Find where the given text appears and provide that cell's center as [x, y] coordinate. 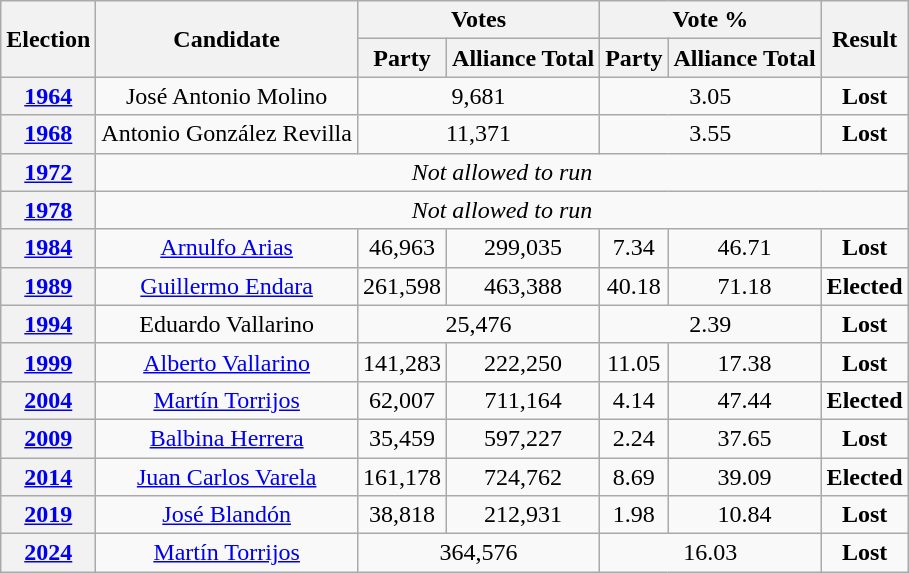
3.05 [710, 96]
212,931 [524, 515]
Result [864, 39]
Arnulfo Arias [227, 248]
17.38 [744, 362]
4.14 [634, 400]
1984 [48, 248]
46,963 [402, 248]
35,459 [402, 438]
25,476 [478, 324]
1978 [48, 210]
724,762 [524, 477]
463,388 [524, 286]
141,283 [402, 362]
299,035 [524, 248]
1972 [48, 172]
2024 [48, 553]
62,007 [402, 400]
39.09 [744, 477]
11,371 [478, 134]
Alberto Vallarino [227, 362]
364,576 [478, 553]
Votes [478, 20]
47.44 [744, 400]
37.65 [744, 438]
Vote % [710, 20]
1.98 [634, 515]
3.55 [710, 134]
José Antonio Molino [227, 96]
2004 [48, 400]
9,681 [478, 96]
Juan Carlos Varela [227, 477]
1989 [48, 286]
Candidate [227, 39]
11.05 [634, 362]
2009 [48, 438]
1994 [48, 324]
40.18 [634, 286]
8.69 [634, 477]
597,227 [524, 438]
2.24 [634, 438]
Antonio González Revilla [227, 134]
71.18 [744, 286]
2.39 [710, 324]
10.84 [744, 515]
2019 [48, 515]
261,598 [402, 286]
16.03 [710, 553]
161,178 [402, 477]
Balbina Herrera [227, 438]
Election [48, 39]
222,250 [524, 362]
Eduardo Vallarino [227, 324]
46.71 [744, 248]
1968 [48, 134]
711,164 [524, 400]
1999 [48, 362]
38,818 [402, 515]
2014 [48, 477]
Guillermo Endara [227, 286]
José Blandón [227, 515]
7.34 [634, 248]
1964 [48, 96]
